From the cell containing the given text, extract its center point as (x, y) coordinate. 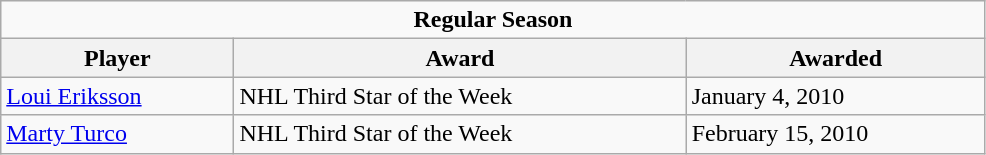
January 4, 2010 (836, 96)
Award (460, 58)
Awarded (836, 58)
Marty Turco (118, 134)
Player (118, 58)
Loui Eriksson (118, 96)
February 15, 2010 (836, 134)
Regular Season (493, 20)
